From the cell containing the given text, extract its center point as [x, y] coordinate. 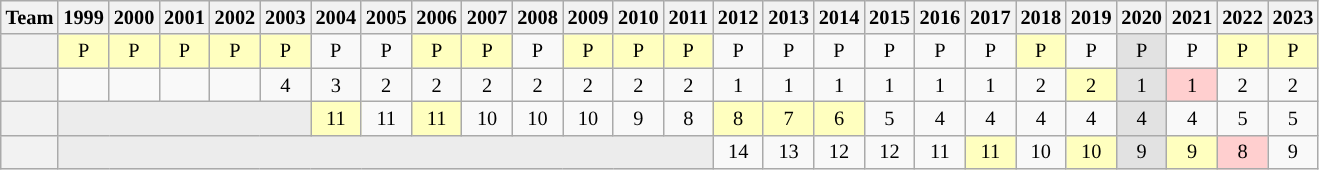
2010 [638, 17]
2021 [1192, 17]
1999 [83, 17]
Team [30, 17]
2000 [134, 17]
2019 [1091, 17]
2012 [738, 17]
2011 [688, 17]
2002 [235, 17]
2020 [1141, 17]
2003 [285, 17]
2018 [1041, 17]
2023 [1293, 17]
2016 [940, 17]
2015 [889, 17]
3 [336, 85]
2009 [588, 17]
6 [839, 118]
2006 [436, 17]
2004 [336, 17]
2022 [1242, 17]
13 [788, 152]
2017 [990, 17]
2014 [839, 17]
2001 [184, 17]
2005 [386, 17]
2007 [487, 17]
7 [788, 118]
14 [738, 152]
2008 [537, 17]
2013 [788, 17]
